Return the [X, Y] coordinate for the center point of the cell that contains the specified text.  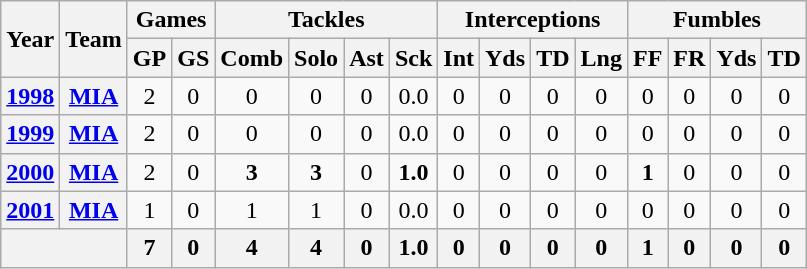
1999 [30, 134]
Year [30, 39]
1998 [30, 96]
2001 [30, 210]
GS [194, 58]
GP [149, 58]
2000 [30, 172]
Fumbles [716, 20]
Lng [601, 58]
Interceptions [533, 20]
Int [459, 58]
Ast [367, 58]
Sck [413, 58]
7 [149, 248]
FR [690, 58]
FF [647, 58]
Comb [252, 58]
Solo [316, 58]
Games [170, 20]
Team [94, 39]
Tackles [326, 20]
